Search for the cell housing the specified text and yield its [x, y] center coordinate. 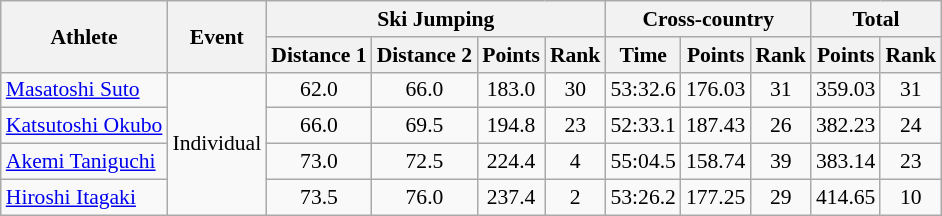
Time [642, 55]
76.0 [424, 197]
69.5 [424, 126]
4 [576, 162]
224.4 [511, 162]
Event [216, 36]
187.43 [716, 126]
53:32.6 [642, 90]
Athlete [84, 36]
73.5 [318, 197]
383.14 [846, 162]
73.0 [318, 162]
10 [910, 197]
72.5 [424, 162]
53:26.2 [642, 197]
414.65 [846, 197]
55:04.5 [642, 162]
26 [780, 126]
237.4 [511, 197]
Total [876, 19]
Akemi Taniguchi [84, 162]
Ski Jumping [436, 19]
359.03 [846, 90]
Distance 1 [318, 55]
176.03 [716, 90]
158.74 [716, 162]
39 [780, 162]
177.25 [716, 197]
30 [576, 90]
194.8 [511, 126]
382.23 [846, 126]
Masatoshi Suto [84, 90]
Hiroshi Itagaki [84, 197]
2 [576, 197]
29 [780, 197]
Individual [216, 143]
183.0 [511, 90]
24 [910, 126]
Distance 2 [424, 55]
Cross-country [708, 19]
Katsutoshi Okubo [84, 126]
52:33.1 [642, 126]
62.0 [318, 90]
